Return (x, y) of the center of cell containing provided text 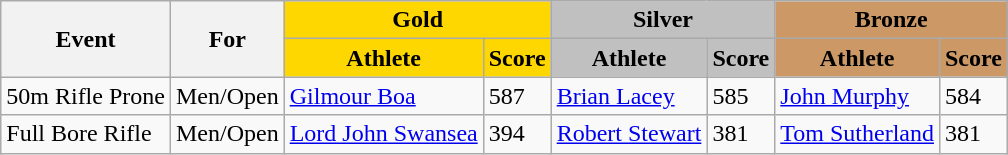
587 (517, 96)
Brian Lacey (629, 96)
Full Bore Rifle (86, 134)
Gilmour Boa (384, 96)
Gold (418, 20)
584 (973, 96)
For (227, 39)
Lord John Swansea (384, 134)
John Murphy (858, 96)
50m Rifle Prone (86, 96)
Silver (663, 20)
Bronze (892, 20)
Tom Sutherland (858, 134)
Event (86, 39)
585 (741, 96)
394 (517, 134)
Robert Stewart (629, 134)
